Determine the (X, Y) coordinate at the center of the cell enclosing the given text.  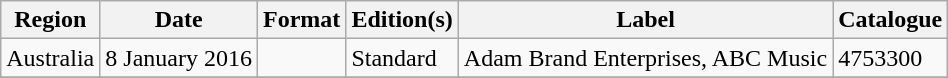
Region (50, 20)
Date (179, 20)
8 January 2016 (179, 58)
Label (645, 20)
Standard (402, 58)
Edition(s) (402, 20)
Format (302, 20)
Australia (50, 58)
4753300 (890, 58)
Catalogue (890, 20)
Adam Brand Enterprises, ABC Music (645, 58)
